Identify which cell holds the provided text, then report its (X, Y) central coordinate. 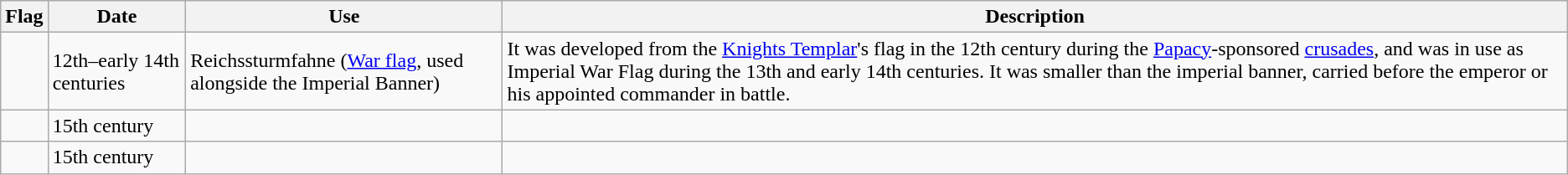
Flag (24, 17)
Description (1035, 17)
Date (117, 17)
Reichssturmfahne (War flag, used alongside the Imperial Banner) (344, 71)
Use (344, 17)
12th–early 14th centuries (117, 71)
